For the text-containing cell, return its midpoint in (x, y) coordinate format. 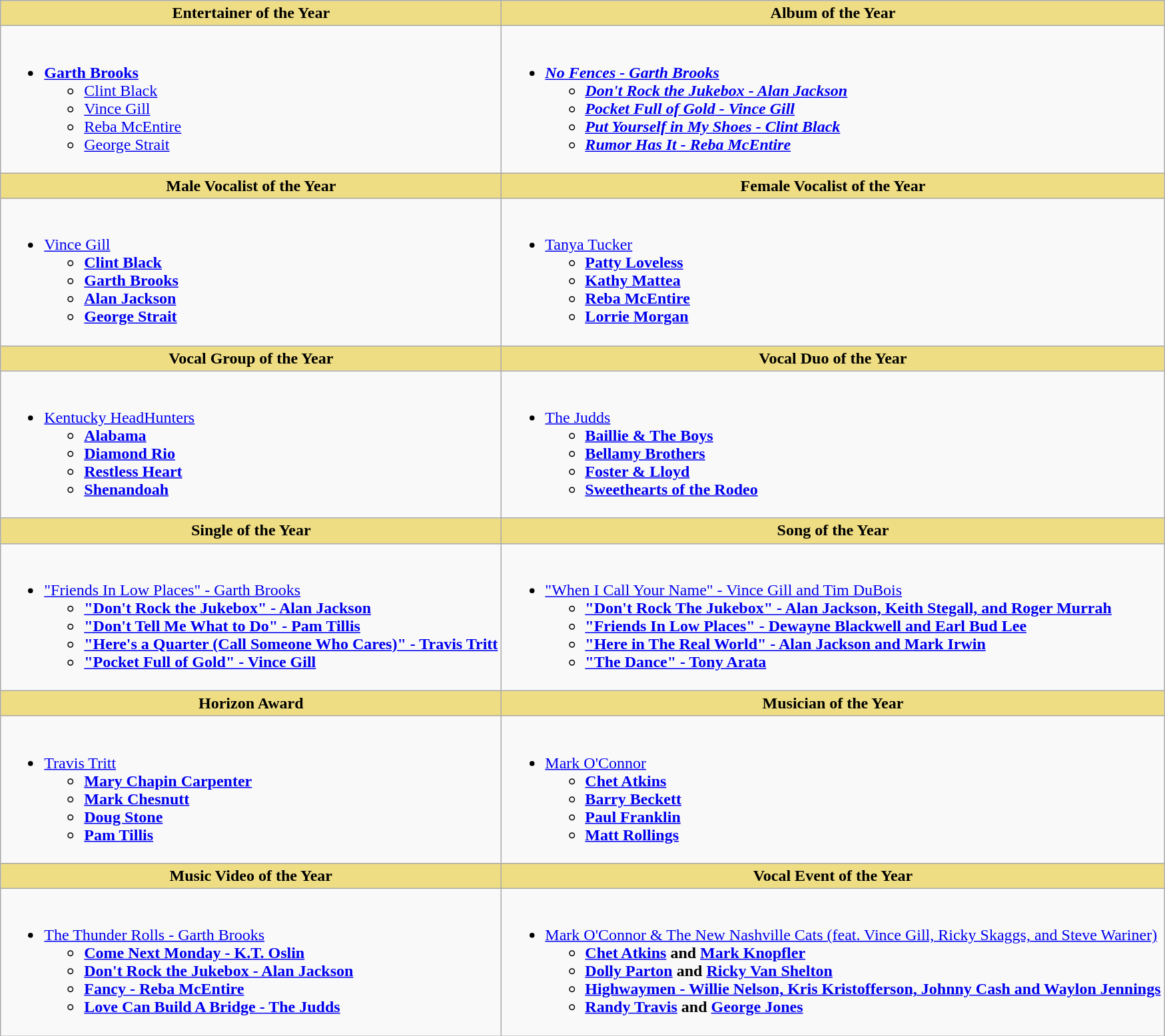
Vocal Event of the Year (833, 876)
Song of the Year (833, 531)
Entertainer of the Year (251, 13)
Music Video of the Year (251, 876)
Mark O'ConnorChet AtkinsBarry BeckettPaul FranklinMatt Rollings (833, 790)
Single of the Year (251, 531)
Tanya TuckerPatty LovelessKathy MatteaReba McEntireLorrie Morgan (833, 272)
Male Vocalist of the Year (251, 186)
Vince GillClint BlackGarth BrooksAlan JacksonGeorge Strait (251, 272)
Vocal Duo of the Year (833, 358)
Kentucky HeadHuntersAlabamaDiamond RioRestless HeartShenandoah (251, 445)
Album of the Year (833, 13)
Vocal Group of the Year (251, 358)
Female Vocalist of the Year (833, 186)
Horizon Award (251, 703)
Musician of the Year (833, 703)
The JuddsBaillie & The BoysBellamy BrothersFoster & LloydSweethearts of the Rodeo (833, 445)
Travis TrittMary Chapin CarpenterMark ChesnuttDoug StonePam Tillis (251, 790)
Garth BrooksClint BlackVince GillReba McEntireGeorge Strait (251, 100)
